From the cell containing the given text, extract its center point as (X, Y) coordinate. 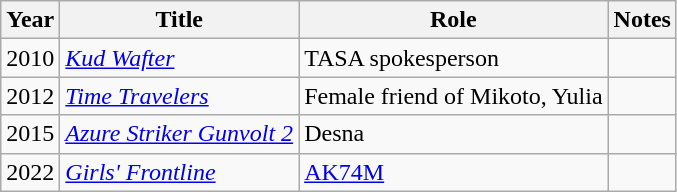
Time Travelers (180, 96)
Notes (642, 20)
TASA spokesperson (454, 58)
Female friend of Mikoto, Yulia (454, 96)
2010 (30, 58)
Title (180, 20)
AK74M (454, 172)
Azure Striker Gunvolt 2 (180, 134)
2012 (30, 96)
Role (454, 20)
Girls' Frontline (180, 172)
Kud Wafter (180, 58)
Year (30, 20)
2015 (30, 134)
2022 (30, 172)
Desna (454, 134)
